Output the (x, y) coordinate of the center of the cell containing the given text.  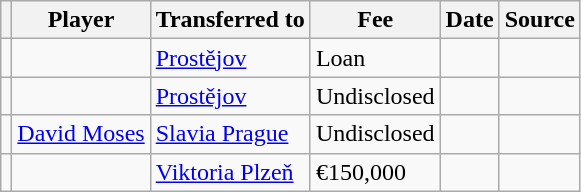
Player (81, 20)
Viktoria Plzeň (230, 172)
€150,000 (375, 172)
Loan (375, 58)
Date (470, 20)
David Moses (81, 134)
Slavia Prague (230, 134)
Transferred to (230, 20)
Fee (375, 20)
Source (540, 20)
